Provide the [X, Y] coordinate of the cell's center where the given text is located.  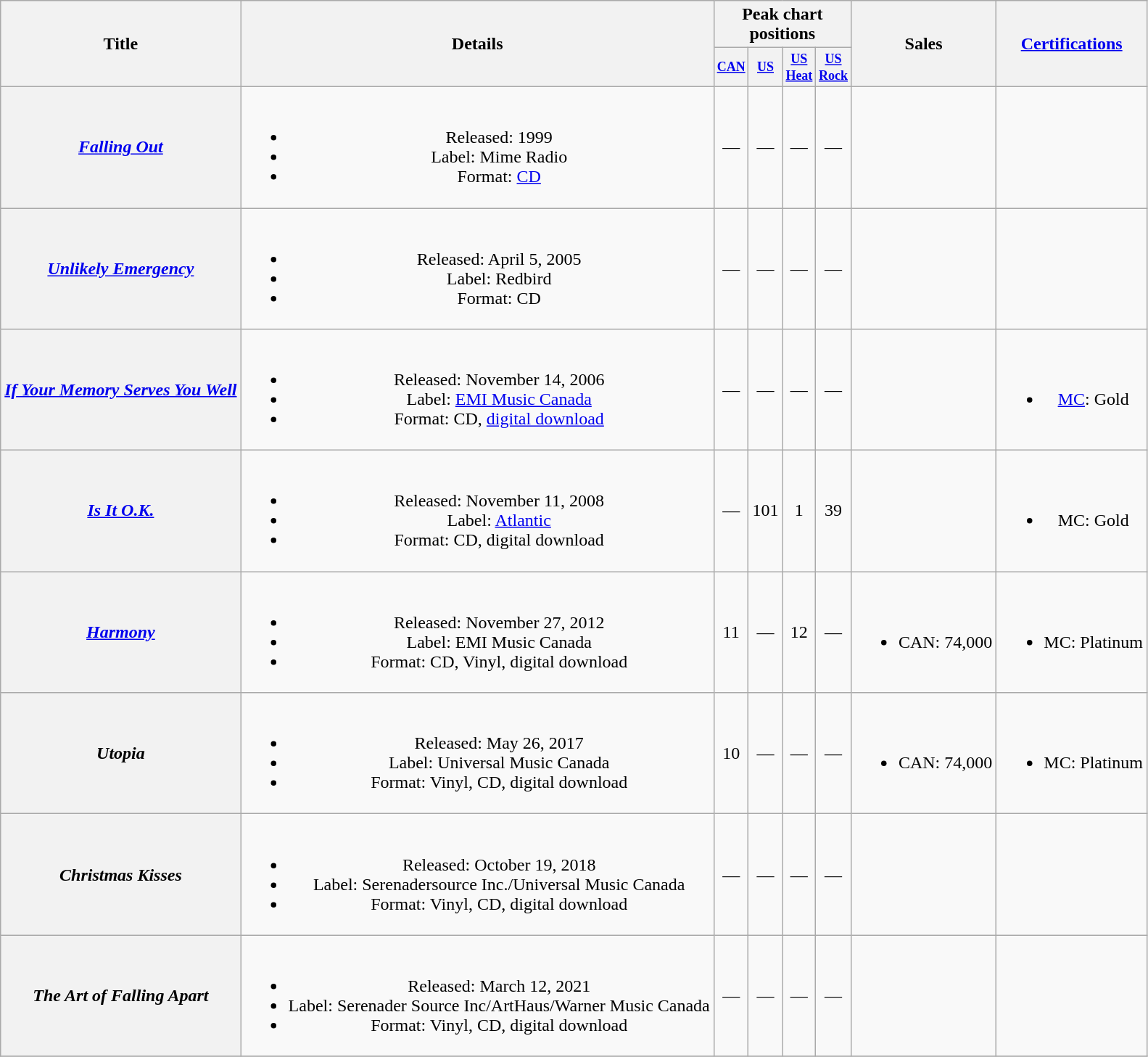
If Your Memory Serves You Well [120, 390]
Details [477, 44]
Is It O.K. [120, 511]
39 [834, 511]
Peak chartpositions [782, 25]
Released: May 26, 2017Label: Universal Music CanadaFormat: Vinyl, CD, digital download [477, 753]
12 [799, 633]
USRock [834, 67]
Released: October 19, 2018Label: Serenadersource Inc./Universal Music CanadaFormat: Vinyl, CD, digital download [477, 875]
10 [731, 753]
Released: March 12, 2021Label: Serenader Source Inc/ArtHaus/Warner Music CanadaFormat: Vinyl, CD, digital download [477, 995]
1 [799, 511]
Released: April 5, 2005Label: RedbirdFormat: CD [477, 268]
USHeat [799, 67]
US [766, 67]
Harmony [120, 633]
Unlikely Emergency [120, 268]
Certifications [1072, 44]
Released: November 11, 2008Label: AtlanticFormat: CD, digital download [477, 511]
Christmas Kisses [120, 875]
Released: 1999Label: Mime RadioFormat: CD [477, 147]
CAN [731, 67]
Released: November 27, 2012Label: EMI Music CanadaFormat: CD, Vinyl, digital download [477, 633]
11 [731, 633]
Falling Out [120, 147]
Released: November 14, 2006Label: EMI Music CanadaFormat: CD, digital download [477, 390]
Title [120, 44]
101 [766, 511]
The Art of Falling Apart [120, 995]
Utopia [120, 753]
Sales [923, 44]
